Determine the (X, Y) coordinate at the center of the cell enclosing the given text.  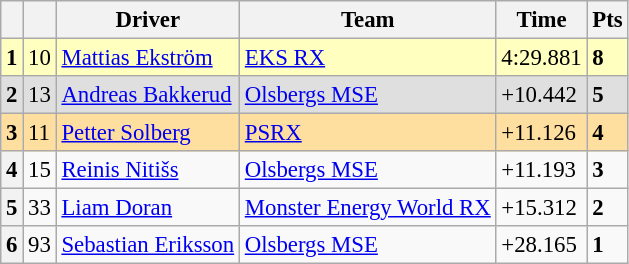
EKS RX (368, 58)
4:29.881 (542, 58)
Reinis Nitišs (148, 170)
13 (40, 95)
33 (40, 208)
6 (12, 245)
Sebastian Eriksson (148, 245)
+28.165 (542, 245)
Driver (148, 20)
+15.312 (542, 208)
+10.442 (542, 95)
93 (40, 245)
+11.193 (542, 170)
PSRX (368, 133)
Petter Solberg (148, 133)
8 (608, 58)
Mattias Ekström (148, 58)
15 (40, 170)
+11.126 (542, 133)
Andreas Bakkerud (148, 95)
Team (368, 20)
11 (40, 133)
Pts (608, 20)
10 (40, 58)
Liam Doran (148, 208)
Monster Energy World RX (368, 208)
Time (542, 20)
